Detect which cell encompasses the target text, then output its [X, Y] center coordinate. 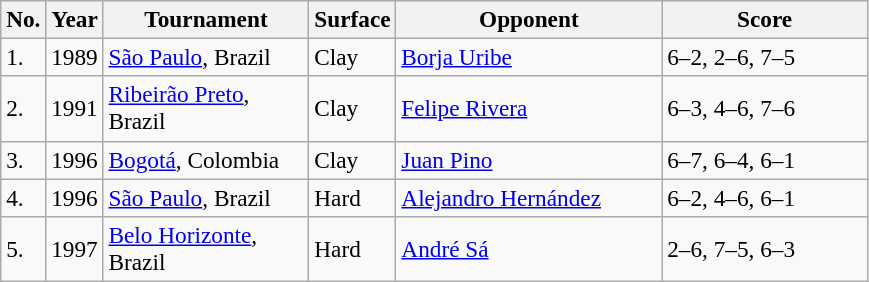
1. [24, 57]
1997 [74, 248]
Ribeirão Preto, Brazil [206, 108]
Borja Uribe [529, 57]
Bogotá, Colombia [206, 160]
No. [24, 19]
Year [74, 19]
6–3, 4–6, 7–6 [765, 108]
2. [24, 108]
6–2, 4–6, 6–1 [765, 197]
Belo Horizonte, Brazil [206, 248]
Tournament [206, 19]
1991 [74, 108]
Felipe Rivera [529, 108]
André Sá [529, 248]
6–7, 6–4, 6–1 [765, 160]
Opponent [529, 19]
4. [24, 197]
Alejandro Hernández [529, 197]
6–2, 2–6, 7–5 [765, 57]
Surface [352, 19]
1989 [74, 57]
Juan Pino [529, 160]
3. [24, 160]
5. [24, 248]
Score [765, 19]
2–6, 7–5, 6–3 [765, 248]
